Search for the cell housing the specified text and yield its [x, y] center coordinate. 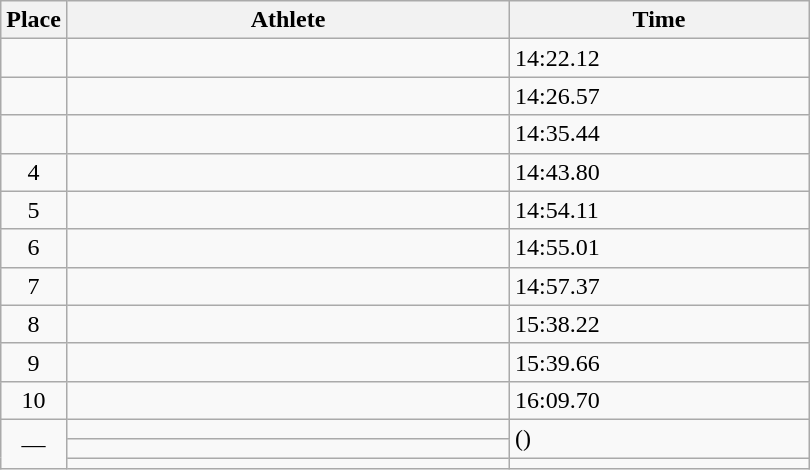
Time [660, 20]
14:35.44 [660, 134]
14:57.37 [660, 286]
5 [34, 210]
4 [34, 172]
Place [34, 20]
Athlete [288, 20]
9 [34, 362]
14:54.11 [660, 210]
15:38.22 [660, 324]
14:55.01 [660, 248]
8 [34, 324]
() [660, 438]
15:39.66 [660, 362]
— [34, 444]
14:22.12 [660, 58]
6 [34, 248]
10 [34, 400]
14:43.80 [660, 172]
16:09.70 [660, 400]
7 [34, 286]
14:26.57 [660, 96]
